Scan for the cell matching the given text and deliver its [x, y] coordinate at center. 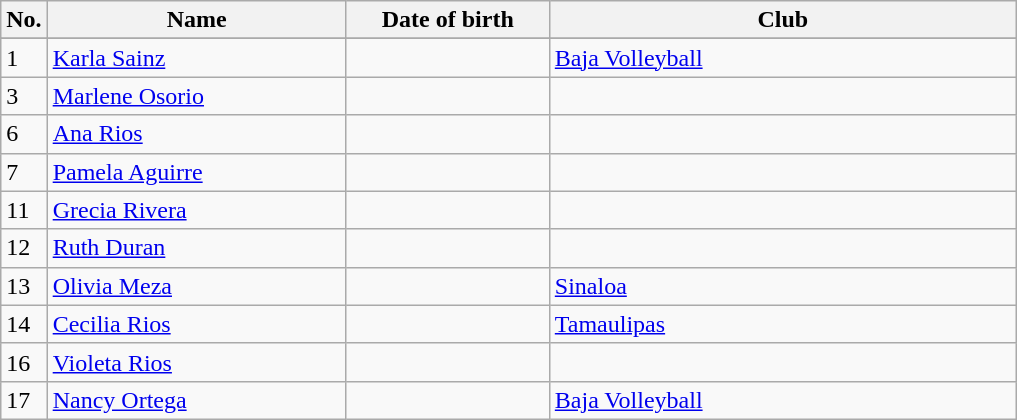
Grecia Rivera [196, 210]
Ana Rios [196, 134]
17 [24, 400]
Karla Sainz [196, 58]
Tamaulipas [782, 324]
Club [782, 20]
Ruth Duran [196, 248]
3 [24, 96]
6 [24, 134]
14 [24, 324]
Cecilia Rios [196, 324]
Nancy Ortega [196, 400]
Date of birth [448, 20]
Pamela Aguirre [196, 172]
13 [24, 286]
Marlene Osorio [196, 96]
Violeta Rios [196, 362]
12 [24, 248]
Sinaloa [782, 286]
16 [24, 362]
7 [24, 172]
Olivia Meza [196, 286]
Name [196, 20]
11 [24, 210]
1 [24, 58]
No. [24, 20]
